From the cell containing the given text, extract its center point as [X, Y] coordinate. 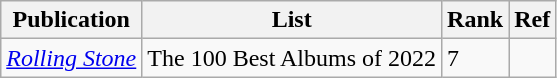
List [292, 20]
7 [476, 58]
The 100 Best Albums of 2022 [292, 58]
Publication [72, 20]
Ref [532, 20]
Rank [476, 20]
Rolling Stone [72, 58]
